Search for the cell housing the specified text and yield its (X, Y) center coordinate. 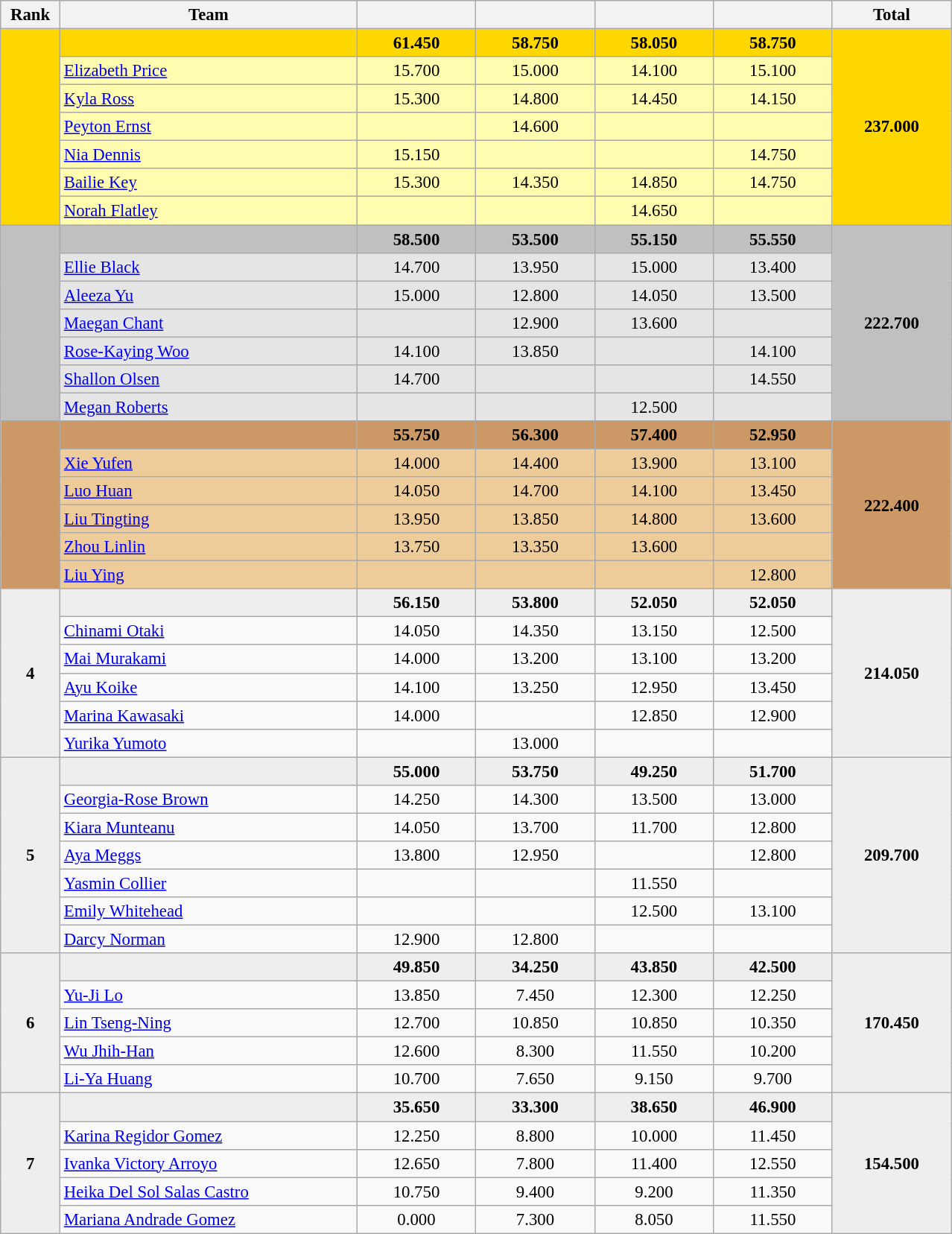
9.150 (654, 1080)
237.000 (892, 127)
12.850 (654, 715)
58.050 (654, 43)
Yu-Ji Lo (209, 996)
Liu Tingting (209, 519)
Ellie Black (209, 267)
Elizabeth Price (209, 71)
222.400 (892, 505)
53.500 (535, 239)
8.300 (535, 1051)
Rank (31, 15)
38.650 (654, 1107)
43.850 (654, 967)
Li-Ya Huang (209, 1080)
35.650 (416, 1107)
Nia Dennis (209, 155)
8.800 (535, 1136)
9.200 (654, 1192)
13.250 (535, 687)
61.450 (416, 43)
13.700 (535, 827)
7.800 (535, 1163)
Lin Tseng-Ning (209, 1023)
7.300 (535, 1219)
42.500 (773, 967)
Peyton Ernst (209, 127)
7 (31, 1163)
14.550 (773, 379)
56.300 (535, 435)
57.400 (654, 435)
14.850 (654, 183)
15.700 (416, 71)
Kiara Munteanu (209, 827)
13.800 (416, 855)
Megan Roberts (209, 407)
14.650 (654, 211)
12.650 (416, 1163)
10.700 (416, 1080)
49.850 (416, 967)
Aya Meggs (209, 855)
12.600 (416, 1051)
Wu Jhih-Han (209, 1051)
Bailie Key (209, 183)
222.700 (892, 323)
13.750 (416, 547)
49.250 (654, 771)
209.700 (892, 855)
Rose-Kaying Woo (209, 351)
Heika Del Sol Salas Castro (209, 1192)
5 (31, 855)
Karina Regidor Gomez (209, 1136)
12.700 (416, 1023)
55.150 (654, 239)
58.500 (416, 239)
10.200 (773, 1051)
12.300 (654, 996)
56.150 (416, 603)
14.450 (654, 99)
51.700 (773, 771)
Chinami Otaki (209, 631)
Mariana Andrade Gomez (209, 1219)
Norah Flatley (209, 211)
7.650 (535, 1080)
15.150 (416, 155)
11.400 (654, 1163)
6 (31, 1023)
8.050 (654, 1219)
12.550 (773, 1163)
Georgia-Rose Brown (209, 800)
53.750 (535, 771)
Xie Yufen (209, 463)
14.150 (773, 99)
13.350 (535, 547)
13.900 (654, 463)
52.950 (773, 435)
4 (31, 673)
Darcy Norman (209, 940)
10.350 (773, 1023)
53.800 (535, 603)
10.750 (416, 1192)
Ivanka Victory Arroyo (209, 1163)
11.450 (773, 1136)
15.100 (773, 71)
Mai Murakami (209, 659)
13.150 (654, 631)
170.450 (892, 1023)
Ayu Koike (209, 687)
Total (892, 15)
Team (209, 15)
13.400 (773, 267)
7.450 (535, 996)
11.700 (654, 827)
0.000 (416, 1219)
Shallon Olsen (209, 379)
Marina Kawasaki (209, 715)
14.300 (535, 800)
34.250 (535, 967)
Luo Huan (209, 491)
154.500 (892, 1163)
9.400 (535, 1192)
55.000 (416, 771)
11.350 (773, 1192)
55.750 (416, 435)
214.050 (892, 673)
14.400 (535, 463)
14.250 (416, 800)
Kyla Ross (209, 99)
55.550 (773, 239)
Maegan Chant (209, 323)
14.600 (535, 127)
Emily Whitehead (209, 911)
Liu Ying (209, 575)
10.000 (654, 1136)
33.300 (535, 1107)
9.700 (773, 1080)
Yasmin Collier (209, 883)
Aleeza Yu (209, 295)
46.900 (773, 1107)
Yurika Yumoto (209, 743)
Zhou Linlin (209, 547)
